From the cell containing the given text, extract its center point as [x, y] coordinate. 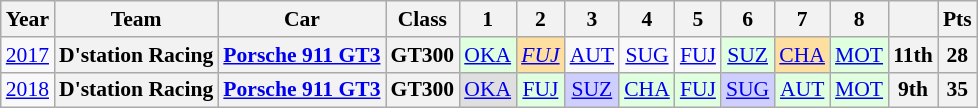
1 [488, 19]
Car [302, 19]
Year [28, 19]
3 [592, 19]
6 [748, 19]
2 [540, 19]
Pts [958, 19]
35 [958, 90]
2018 [28, 90]
2017 [28, 55]
5 [698, 19]
9th [913, 90]
7 [802, 19]
Team [136, 19]
4 [647, 19]
Class [423, 19]
8 [859, 19]
28 [958, 55]
11th [913, 55]
